Search for the cell housing the specified text and yield its (x, y) center coordinate. 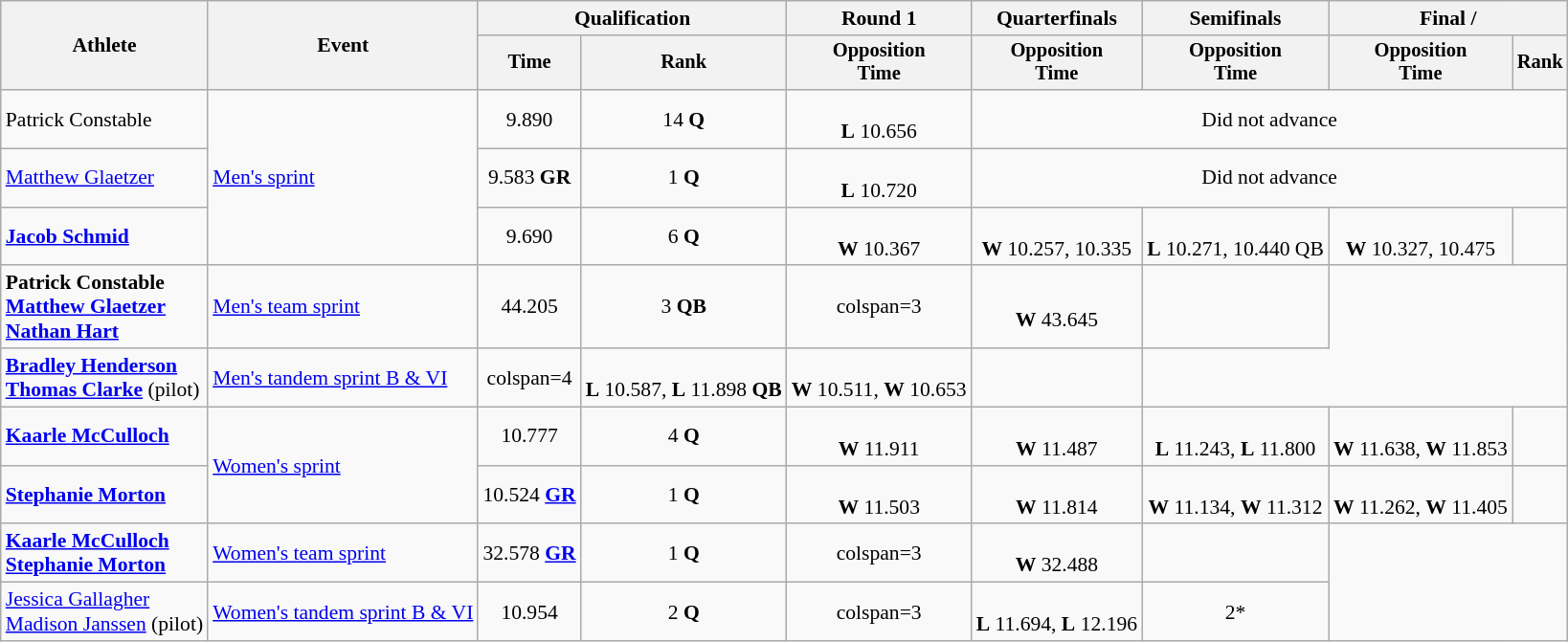
Qualification (632, 18)
W 11.262, W 11.405 (1421, 496)
Women's sprint (343, 466)
9.690 (528, 237)
L 10.587, L 11.898 QB (683, 377)
Men's tandem sprint B & VI (343, 377)
14 Q (683, 119)
Kaarle McCullochStephanie Morton (104, 553)
Women's team sprint (343, 553)
Kaarle McCulloch (104, 436)
Quarterfinals (1057, 18)
W 10.511, W 10.653 (879, 377)
W 10.257, 10.335 (1057, 237)
Final / (1448, 18)
Stephanie Morton (104, 496)
L 11.694, L 12.196 (1057, 612)
Round 1 (879, 18)
32.578 GR (528, 553)
44.205 (528, 308)
Jessica GallagherMadison Janssen (pilot) (104, 612)
4 Q (683, 436)
10.524 GR (528, 496)
Event (343, 46)
9.890 (528, 119)
L 10.720 (879, 178)
W 11.134, W 11.312 (1235, 496)
Jacob Schmid (104, 237)
W 32.488 (1057, 553)
2* (1235, 612)
10.777 (528, 436)
W 11.638, W 11.853 (1421, 436)
Semifinals (1235, 18)
W 11.911 (879, 436)
6 Q (683, 237)
Men's team sprint (343, 308)
W 10.367 (879, 237)
Men's sprint (343, 178)
W 10.327, 10.475 (1421, 237)
3 QB (683, 308)
Bradley HendersonThomas Clarke (pilot) (104, 377)
colspan=4 (528, 377)
Patrick Constable (104, 119)
Matthew Glaetzer (104, 178)
W 11.503 (879, 496)
W 43.645 (1057, 308)
Athlete (104, 46)
L 10.271, 10.440 QB (1235, 237)
Time (528, 63)
Women's tandem sprint B & VI (343, 612)
W 11.487 (1057, 436)
Patrick ConstableMatthew GlaetzerNathan Hart (104, 308)
2 Q (683, 612)
W 11.814 (1057, 496)
L 10.656 (879, 119)
10.954 (528, 612)
L 11.243, L 11.800 (1235, 436)
9.583 GR (528, 178)
